Scan for the cell matching the given text and deliver its [X, Y] coordinate at center. 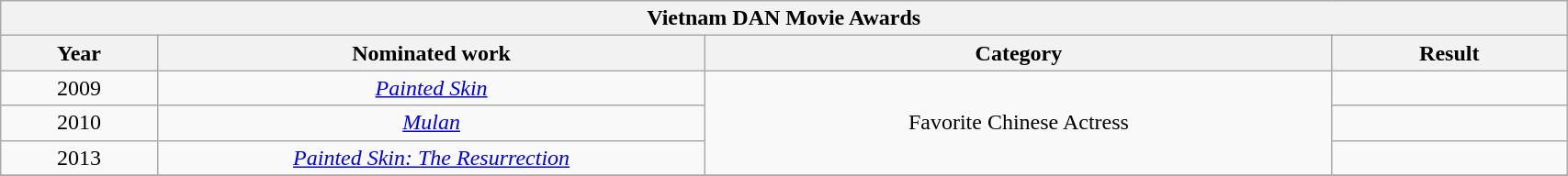
Painted Skin: The Resurrection [432, 158]
2009 [79, 88]
Painted Skin [432, 88]
Favorite Chinese Actress [1019, 123]
Vietnam DAN Movie Awards [784, 18]
Year [79, 53]
Nominated work [432, 53]
Result [1450, 53]
2010 [79, 123]
2013 [79, 158]
Mulan [432, 123]
Category [1019, 53]
